Determine the [x, y] coordinate at the center of the cell enclosing the given text.  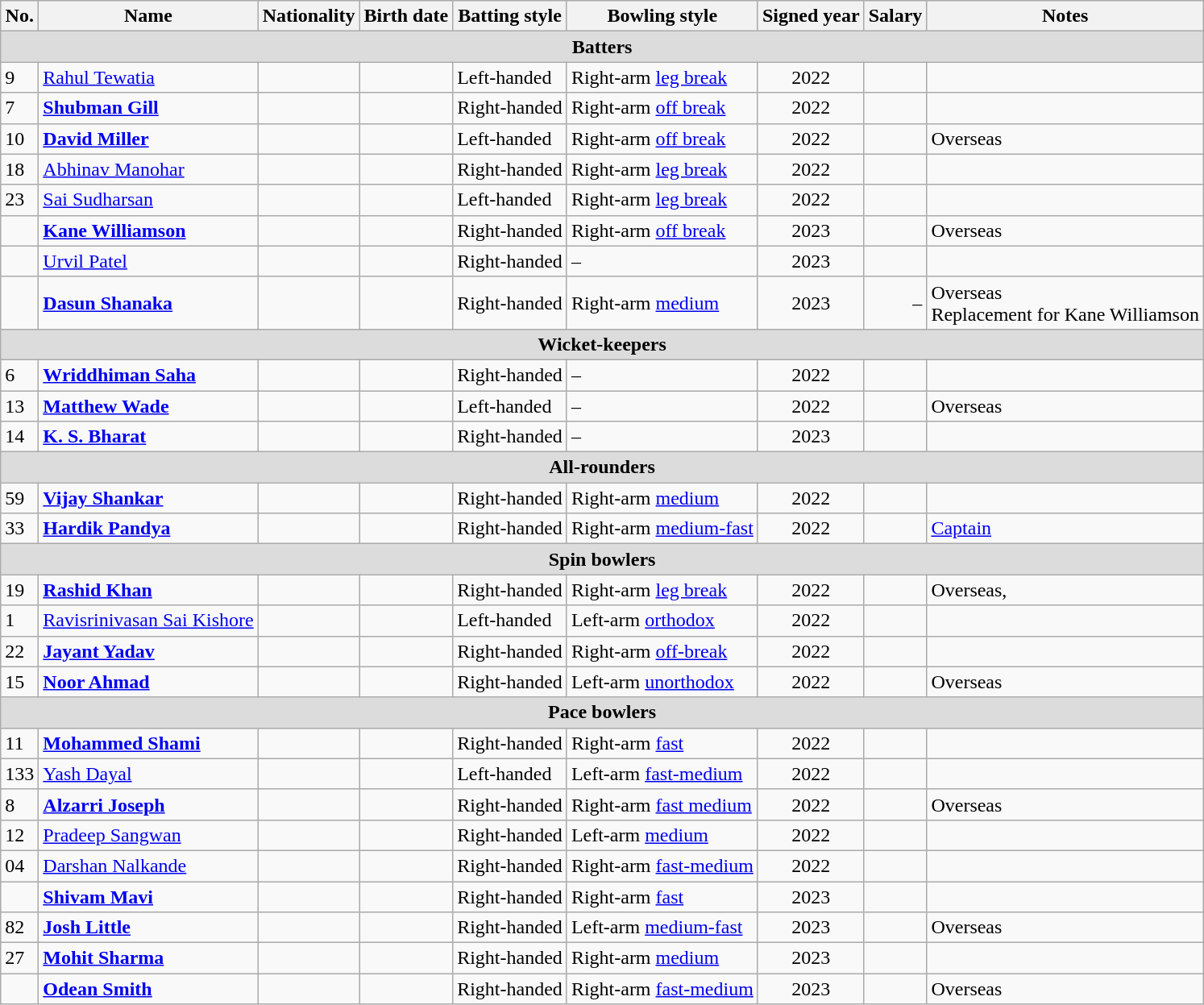
Left-arm medium-fast [662, 928]
Urvil Patel [148, 261]
7 [19, 108]
1 [19, 621]
Matthew Wade [148, 405]
6 [19, 375]
133 [19, 774]
8 [19, 804]
Batting style [510, 16]
Captain [1065, 529]
Ravisrinivasan Sai Kishore [148, 621]
Odean Smith [148, 989]
All-rounders [603, 467]
Right-arm off-break [662, 651]
K. S. Bharat [148, 437]
33 [19, 529]
19 [19, 590]
27 [19, 958]
Mohammed Shami [148, 743]
Salary [895, 16]
Signed year [811, 16]
Abhinav Manohar [148, 169]
Left-arm medium [662, 835]
10 [19, 139]
Name [148, 16]
Nationality [309, 16]
Overseas Replacement for Kane Williamson [1065, 303]
Bowling style [662, 16]
Left-arm fast-medium [662, 774]
Wriddhiman Saha [148, 375]
Pradeep Sangwan [148, 835]
Dasun Shanaka [148, 303]
Right-arm fast medium [662, 804]
Shubman Gill [148, 108]
Pace bowlers [603, 712]
Yash Dayal [148, 774]
Rashid Khan [148, 590]
Spin bowlers [603, 559]
Kane Williamson [148, 230]
Notes [1065, 16]
David Miller [148, 139]
12 [19, 835]
Overseas, [1065, 590]
Right-arm medium-fast [662, 529]
Mohit Sharma [148, 958]
Alzarri Joseph [148, 804]
Noor Ahmad [148, 682]
82 [19, 928]
Birth date [406, 16]
Rahul Tewatia [148, 77]
18 [19, 169]
15 [19, 682]
Left-arm orthodox [662, 621]
59 [19, 498]
Hardik Pandya [148, 529]
14 [19, 437]
Wicket-keepers [603, 344]
Left-arm unorthodox [662, 682]
Vijay Shankar [148, 498]
Shivam Mavi [148, 897]
Josh Little [148, 928]
Batters [603, 47]
9 [19, 77]
22 [19, 651]
Jayant Yadav [148, 651]
11 [19, 743]
13 [19, 405]
No. [19, 16]
04 [19, 866]
Sai Sudharsan [148, 200]
Darshan Nalkande [148, 866]
23 [19, 200]
